Identify which cell holds the provided text, then report its [X, Y] central coordinate. 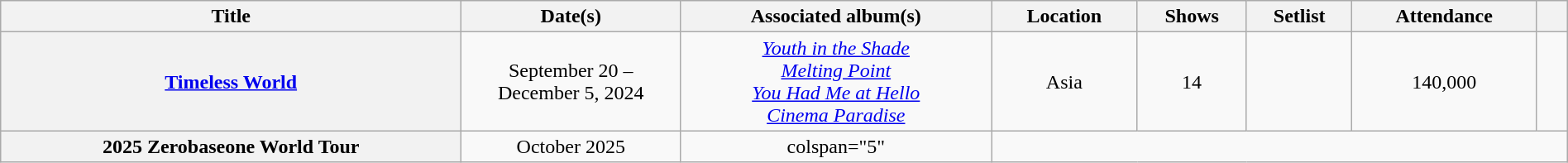
September 20 – December 5, 2024 [571, 81]
Attendance [1444, 17]
Title [232, 17]
Shows [1192, 17]
2025 Zerobaseone World Tour [232, 146]
Youth in the ShadeMelting PointYou Had Me at HelloCinema Paradise [836, 81]
Date(s) [571, 17]
140,000 [1444, 81]
Associated album(s) [836, 17]
Timeless World [232, 81]
14 [1192, 81]
colspan="5" [836, 146]
Location [1064, 17]
Setlist [1299, 17]
October 2025 [571, 146]
Asia [1064, 81]
